For the text-containing cell, return its midpoint in (X, Y) coordinate format. 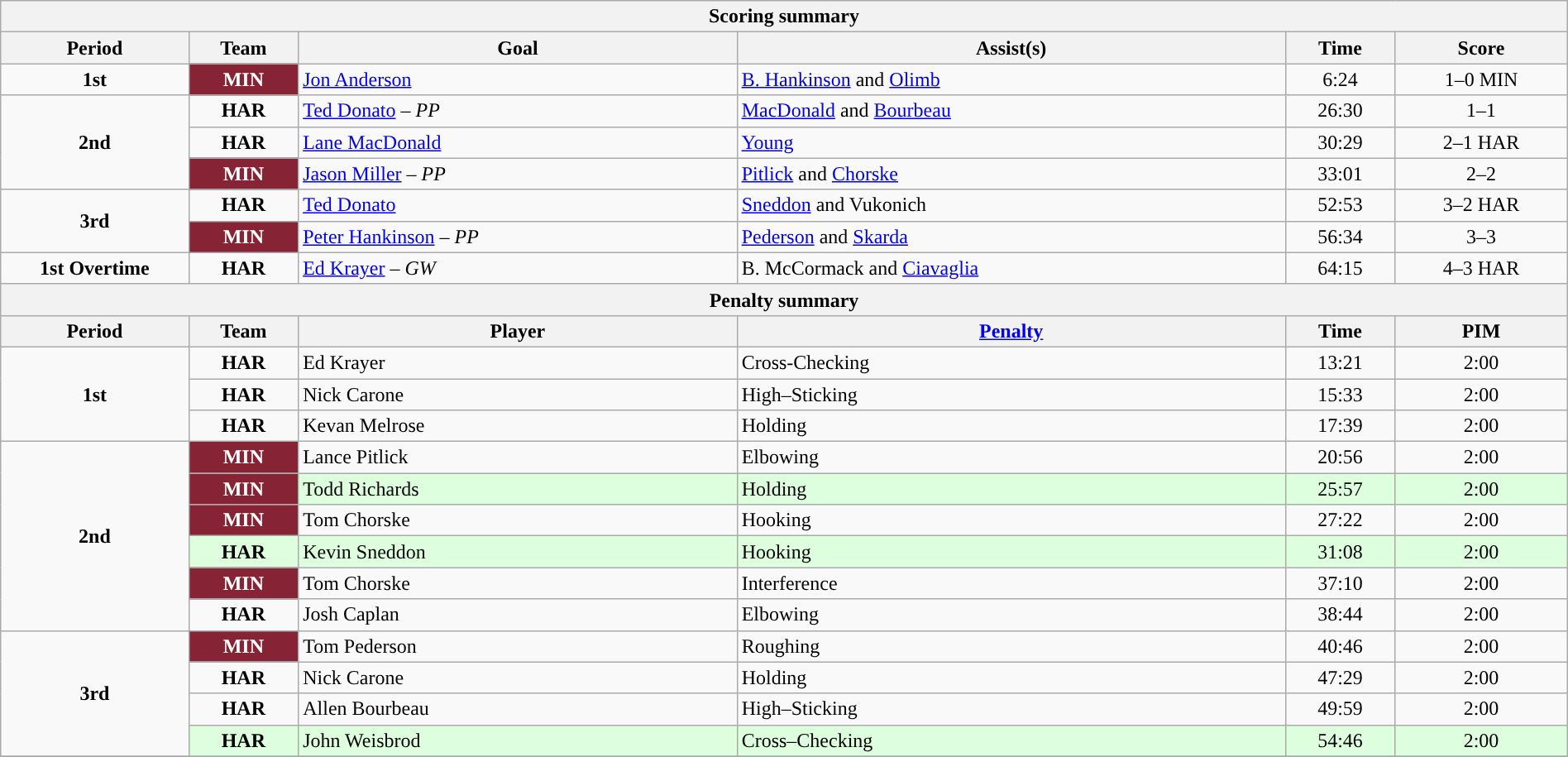
Peter Hankinson – PP (518, 237)
B. Hankinson and Olimb (1011, 79)
Score (1481, 48)
56:34 (1340, 237)
B. McCormack and Ciavaglia (1011, 268)
49:59 (1340, 709)
1–1 (1481, 111)
PIM (1481, 331)
3–3 (1481, 237)
40:46 (1340, 646)
1st Overtime (94, 268)
30:29 (1340, 142)
Penalty summary (784, 299)
Ed Krayer (518, 362)
Player (518, 331)
31:08 (1340, 552)
Jason Miller – PP (518, 174)
Jon Anderson (518, 79)
Roughing (1011, 646)
Ed Krayer – GW (518, 268)
Ted Donato (518, 205)
Allen Bourbeau (518, 709)
64:15 (1340, 268)
47:29 (1340, 678)
52:53 (1340, 205)
Assist(s) (1011, 48)
Penalty (1011, 331)
Ted Donato – PP (518, 111)
2–1 HAR (1481, 142)
Young (1011, 142)
27:22 (1340, 520)
54:46 (1340, 740)
Todd Richards (518, 489)
John Weisbrod (518, 740)
Goal (518, 48)
Scoring summary (784, 17)
38:44 (1340, 615)
Kevin Sneddon (518, 552)
Lane MacDonald (518, 142)
Tom Pederson (518, 646)
15:33 (1340, 395)
3–2 HAR (1481, 205)
25:57 (1340, 489)
1–0 MIN (1481, 79)
4–3 HAR (1481, 268)
37:10 (1340, 583)
Cross–Checking (1011, 740)
33:01 (1340, 174)
Interference (1011, 583)
6:24 (1340, 79)
17:39 (1340, 426)
Pitlick and Chorske (1011, 174)
Pederson and Skarda (1011, 237)
Sneddon and Vukonich (1011, 205)
MacDonald and Bourbeau (1011, 111)
Cross-Checking (1011, 362)
Kevan Melrose (518, 426)
Lance Pitlick (518, 458)
20:56 (1340, 458)
26:30 (1340, 111)
2–2 (1481, 174)
13:21 (1340, 362)
Josh Caplan (518, 615)
